Locate the cell with the specified text and output its [X, Y] center coordinate. 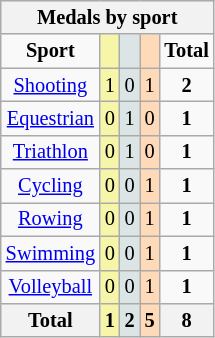
Volleyball [50, 287]
8 [186, 320]
Equestrian [50, 118]
Cycling [50, 186]
Medals by sport [108, 17]
Triathlon [50, 152]
Sport [50, 51]
Swimming [50, 253]
Shooting [50, 85]
Rowing [50, 219]
5 [150, 320]
